Find where the given text appears and provide that cell's center as (X, Y) coordinate. 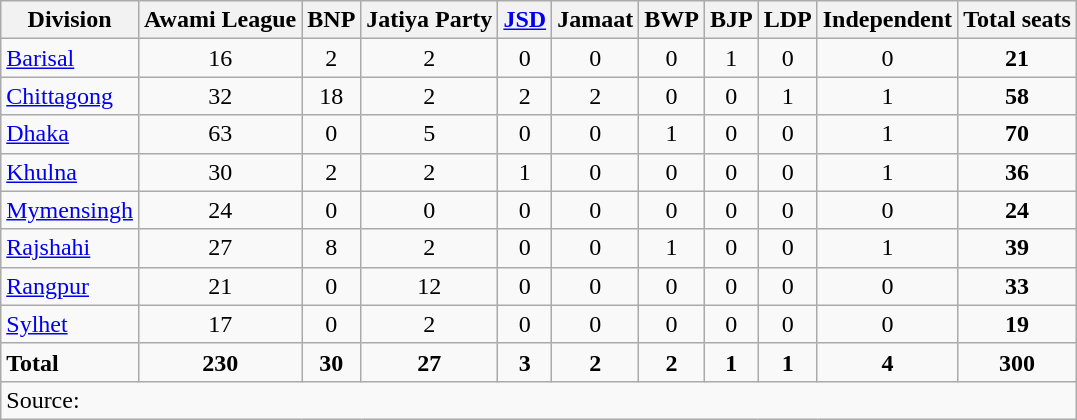
BWP (672, 20)
16 (220, 58)
4 (887, 362)
Mymensingh (70, 210)
Chittagong (70, 96)
Barisal (70, 58)
32 (220, 96)
39 (1018, 248)
Independent (887, 20)
5 (430, 134)
19 (1018, 324)
Division (70, 20)
Jatiya Party (430, 20)
Sylhet (70, 324)
Dhaka (70, 134)
12 (430, 286)
18 (332, 96)
Total seats (1018, 20)
LDP (788, 20)
70 (1018, 134)
BJP (731, 20)
3 (525, 362)
Total (70, 362)
BNP (332, 20)
JSD (525, 20)
58 (1018, 96)
Rangpur (70, 286)
Source: (539, 400)
Jamaat (596, 20)
Rajshahi (70, 248)
17 (220, 324)
8 (332, 248)
300 (1018, 362)
Awami League (220, 20)
33 (1018, 286)
230 (220, 362)
63 (220, 134)
Khulna (70, 172)
36 (1018, 172)
